Identify which cell holds the provided text, then report its [X, Y] central coordinate. 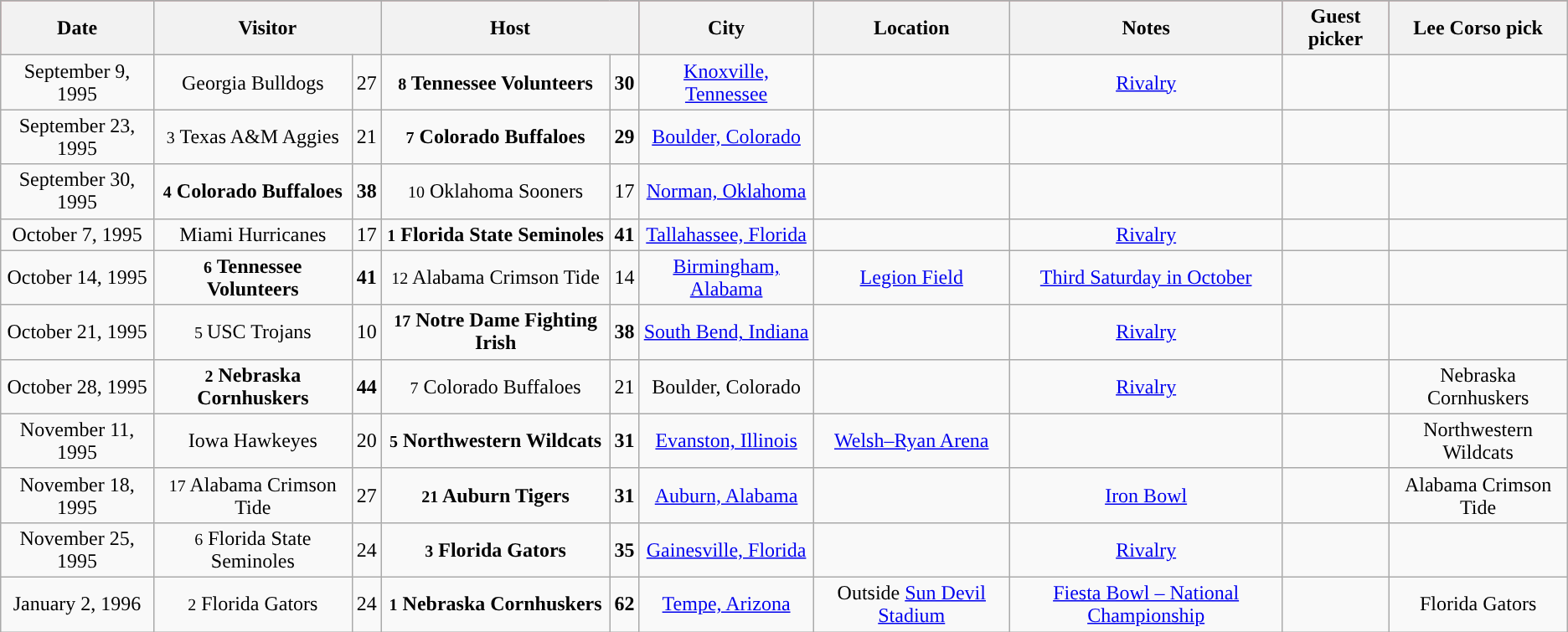
Legion Field [911, 278]
Alabama Crimson Tide [1478, 496]
Fiesta Bowl – National Championship [1146, 604]
29 [625, 137]
Tempe, Arizona [726, 604]
October 14, 1995 [77, 278]
Outside Sun Devil Stadium [911, 604]
12 Alabama Crimson Tide [496, 278]
Third Saturday in October [1146, 278]
3 Florida Gators [496, 549]
10 Oklahoma Sooners [496, 191]
17 Alabama Crimson Tide [253, 496]
South Bend, Indiana [726, 331]
October 7, 1995 [77, 234]
62 [625, 604]
Gainesville, Florida [726, 549]
Northwestern Wildcats [1478, 440]
17 Notre Dame Fighting Irish [496, 331]
Guest picker [1335, 28]
6 Florida State Seminoles [253, 549]
5 Northwestern Wildcats [496, 440]
November 25, 1995 [77, 549]
Nebraska Cornhuskers [1478, 387]
Miami Hurricanes [253, 234]
6 Tennessee Volunteers [253, 278]
November 11, 1995 [77, 440]
September 30, 1995 [77, 191]
1 Nebraska Cornhuskers [496, 604]
Host [510, 28]
21 Auburn Tigers [496, 496]
3 Texas A&M Aggies [253, 137]
4 Colorado Buffaloes [253, 191]
Iowa Hawkeyes [253, 440]
Florida Gators [1478, 604]
5 USC Trojans [253, 331]
September 9, 1995 [77, 82]
October 28, 1995 [77, 387]
September 23, 1995 [77, 137]
Welsh–Ryan Arena [911, 440]
Birmingham, Alabama [726, 278]
Norman, Oklahoma [726, 191]
Auburn, Alabama [726, 496]
20 [367, 440]
Georgia Bulldogs [253, 82]
November 18, 1995 [77, 496]
Date [77, 28]
Lee Corso pick [1478, 28]
2 Florida Gators [253, 604]
Visitor [267, 28]
October 21, 1995 [77, 331]
14 [625, 278]
Tallahassee, Florida [726, 234]
City [726, 28]
Iron Bowl [1146, 496]
44 [367, 387]
Knoxville, Tennessee [726, 82]
10 [367, 331]
January 2, 1996 [77, 604]
2 Nebraska Cornhuskers [253, 387]
Location [911, 28]
Notes [1146, 28]
30 [625, 82]
8 Tennessee Volunteers [496, 82]
1 Florida State Seminoles [496, 234]
Evanston, Illinois [726, 440]
35 [625, 549]
